Return (x, y) of the center of cell containing provided text 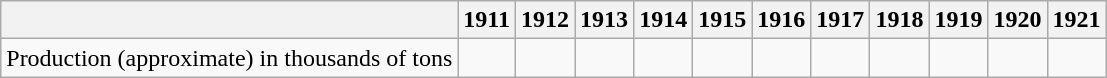
1917 (840, 20)
1918 (900, 20)
1914 (664, 20)
1920 (1018, 20)
Production (approximate) in thousands of tons (230, 58)
1912 (546, 20)
1915 (722, 20)
1919 (958, 20)
1921 (1076, 20)
1911 (487, 20)
1916 (782, 20)
1913 (604, 20)
